From the cell containing the given text, extract its center point as (x, y) coordinate. 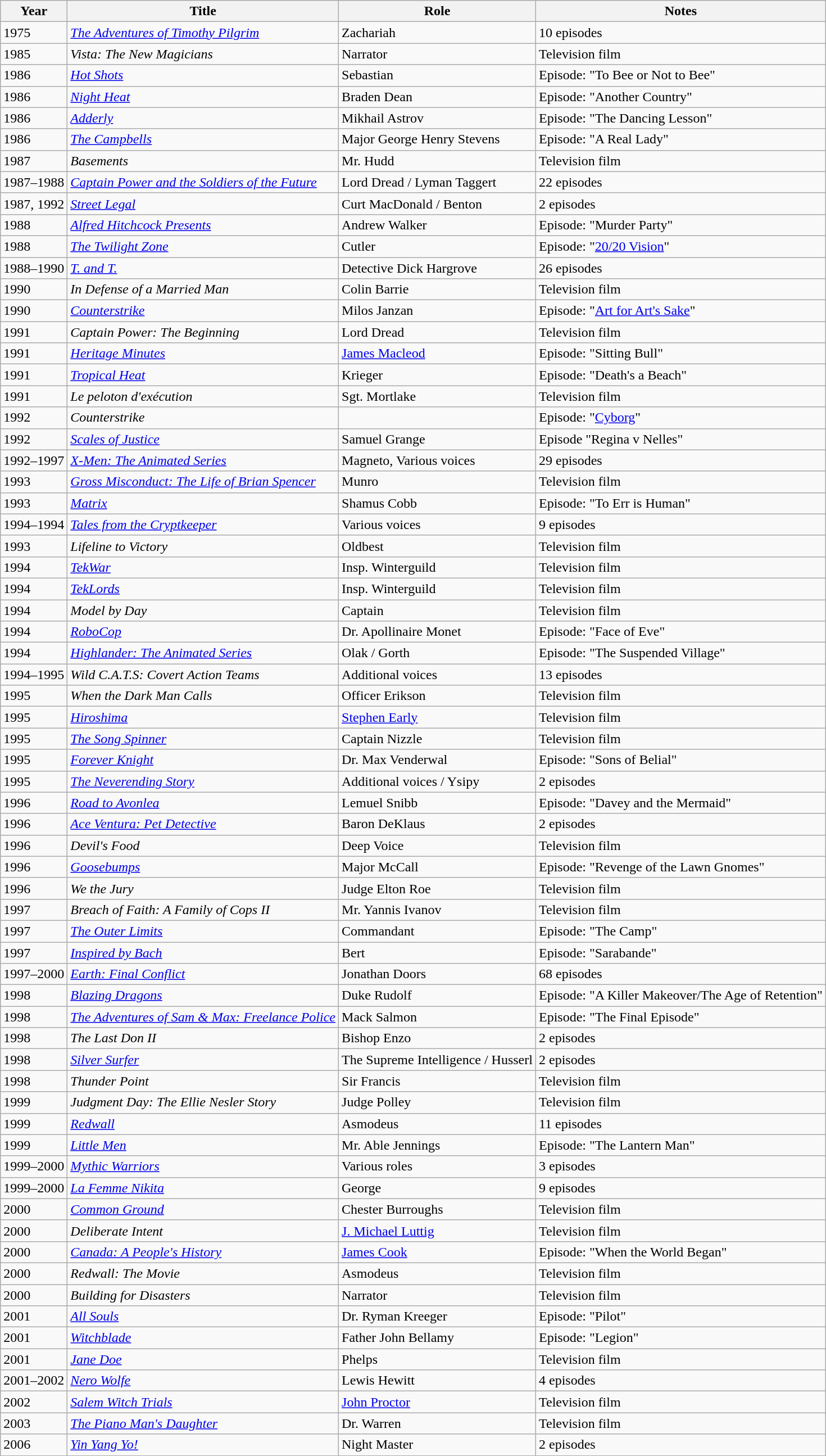
2006 (34, 1445)
Lifeline to Victory (203, 546)
In Defense of a Married Man (203, 290)
Episode: "The Suspended Village" (680, 653)
Episode: "Death's a Beach" (680, 375)
Model by Day (203, 610)
John Proctor (437, 1402)
Episode: "Murder Party" (680, 225)
11 episodes (680, 1124)
Shamus Cobb (437, 503)
Mikhail Astrov (437, 118)
Episode: "A Killer Makeover/The Age of Retention" (680, 996)
Mr. Hudd (437, 161)
Cutler (437, 246)
Father John Bellamy (437, 1338)
Milos Janzan (437, 311)
Devil's Food (203, 845)
Olak / Gorth (437, 653)
Episode: "Face of Eve" (680, 632)
1985 (34, 54)
Wild C.A.T.S: Covert Action Teams (203, 675)
1987, 1992 (34, 204)
Vista: The New Magicians (203, 54)
Captain (437, 610)
Colin Barrie (437, 290)
Episode: "The Lantern Man" (680, 1145)
Gross Misconduct: The Life of Brian Spencer (203, 482)
Little Men (203, 1145)
Road to Avonlea (203, 803)
Mack Salmon (437, 1017)
Commandant (437, 931)
Nero Wolfe (203, 1381)
Salem Witch Trials (203, 1402)
29 episodes (680, 460)
Andrew Walker (437, 225)
Episode: "Art for Art's Sake" (680, 311)
Episode: "Another Country" (680, 97)
Episode: "To Err is Human" (680, 503)
Le peloton d'exécution (203, 396)
Dr. Max Venderwal (437, 760)
22 episodes (680, 182)
1988–1990 (34, 268)
The Adventures of Sam & Max: Freelance Police (203, 1017)
Jane Doe (203, 1359)
Highlander: The Animated Series (203, 653)
4 episodes (680, 1381)
Episode: "The Final Episode" (680, 1017)
J. Michael Luttig (437, 1231)
Ace Ventura: Pet Detective (203, 824)
Zachariah (437, 33)
Episode: "Revenge of the Lawn Gnomes" (680, 867)
Episode: "Legion" (680, 1338)
Bert (437, 953)
Dr. Ryman Kreeger (437, 1317)
The Adventures of Timothy Pilgrim (203, 33)
Breach of Faith: A Family of Cops II (203, 910)
Witchblade (203, 1338)
Magneto, Various voices (437, 460)
Night Master (437, 1445)
1994–1995 (34, 675)
Hot Shots (203, 75)
The Song Spinner (203, 739)
The Supreme Intelligence / Husserl (437, 1060)
Detective Dick Hargrove (437, 268)
All Souls (203, 1317)
Episode: "Sarabande" (680, 953)
Additional voices / Ysipy (437, 781)
Episode: "Cyborg" (680, 418)
3 episodes (680, 1166)
Title (203, 11)
X-Men: The Animated Series (203, 460)
Sgt. Mortlake (437, 396)
Scales of Justice (203, 439)
Dr. Apollinaire Monet (437, 632)
RoboCop (203, 632)
Captain Power and the Soldiers of the Future (203, 182)
Common Ground (203, 1209)
Deep Voice (437, 845)
Yin Yang Yo! (203, 1445)
Matrix (203, 503)
Episode: "Sons of Belial" (680, 760)
The Twilight Zone (203, 246)
Episode: "Pilot" (680, 1317)
George (437, 1188)
Stephen Early (437, 717)
Judge Polley (437, 1102)
T. and T. (203, 268)
Braden Dean (437, 97)
Basements (203, 161)
Duke Rudolf (437, 996)
We the Jury (203, 888)
Episode: "Sitting Bull" (680, 354)
Night Heat (203, 97)
Judgment Day: The Ellie Nesler Story (203, 1102)
Episode: "20/20 Vision" (680, 246)
Mr. Able Jennings (437, 1145)
James Macleod (437, 354)
Street Legal (203, 204)
Episode "Regina v Nelles" (680, 439)
Chester Burroughs (437, 1209)
Phelps (437, 1359)
Sebastian (437, 75)
10 episodes (680, 33)
1992–1997 (34, 460)
1987–1988 (34, 182)
Major George Henry Stevens (437, 139)
Hiroshima (203, 717)
Forever Knight (203, 760)
Blazing Dragons (203, 996)
Earth: Final Conflict (203, 974)
2002 (34, 1402)
Lord Dread (437, 332)
Dr. Warren (437, 1423)
2001–2002 (34, 1381)
Year (34, 11)
Tales from the Cryptkeeper (203, 524)
Alfred Hitchcock Presents (203, 225)
Thunder Point (203, 1081)
The Piano Man's Daughter (203, 1423)
Building for Disasters (203, 1295)
Silver Surfer (203, 1060)
Bishop Enzo (437, 1038)
Redwall: The Movie (203, 1273)
13 episodes (680, 675)
Mythic Warriors (203, 1166)
1994–1994 (34, 524)
Goosebumps (203, 867)
Samuel Grange (437, 439)
Curt MacDonald / Benton (437, 204)
When the Dark Man Calls (203, 696)
The Outer Limits (203, 931)
Various roles (437, 1166)
The Neverending Story (203, 781)
Deliberate Intent (203, 1231)
Episode: "To Bee or Not to Bee" (680, 75)
2003 (34, 1423)
Canada: A People's History (203, 1252)
TekWar (203, 567)
Lewis Hewitt (437, 1381)
Krieger (437, 375)
Adderly (203, 118)
Officer Erikson (437, 696)
Episode: "Davey and the Mermaid" (680, 803)
Additional voices (437, 675)
Role (437, 11)
26 episodes (680, 268)
Jonathan Doors (437, 974)
68 episodes (680, 974)
Judge Elton Roe (437, 888)
Episode: "A Real Lady" (680, 139)
Episode: "When the World Began" (680, 1252)
1997–2000 (34, 974)
Oldbest (437, 546)
Redwall (203, 1124)
Lemuel Snibb (437, 803)
The Campbells (203, 139)
Various voices (437, 524)
Episode: "The Dancing Lesson" (680, 118)
1975 (34, 33)
Heritage Minutes (203, 354)
The Last Don II (203, 1038)
Inspired by Bach (203, 953)
Captain Nizzle (437, 739)
James Cook (437, 1252)
Baron DeKlaus (437, 824)
Munro (437, 482)
Episode: "The Camp" (680, 931)
Mr. Yannis Ivanov (437, 910)
La Femme Nikita (203, 1188)
Lord Dread / Lyman Taggert (437, 182)
Captain Power: The Beginning (203, 332)
Sir Francis (437, 1081)
Major McCall (437, 867)
Notes (680, 11)
Tropical Heat (203, 375)
TekLords (203, 589)
1987 (34, 161)
